Provide the [x, y] coordinate of the cell's center where the given text is located.  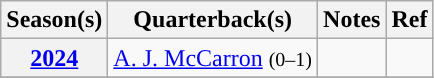
Notes [352, 20]
Season(s) [54, 20]
2024 [54, 58]
Ref [410, 20]
A. J. McCarron (0–1) [213, 58]
Quarterback(s) [213, 20]
